Find where the given text appears and provide that cell's center as (x, y) coordinate. 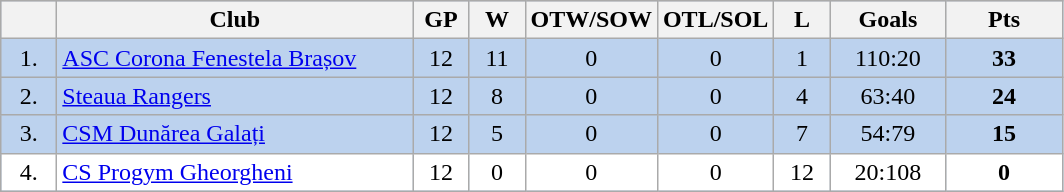
8 (497, 96)
5 (497, 134)
54:79 (888, 134)
1. (29, 58)
63:40 (888, 96)
4 (802, 96)
GP (441, 20)
11 (497, 58)
3. (29, 134)
CSM Dunărea Galați (235, 134)
Club (235, 20)
20:108 (888, 172)
Goals (888, 20)
15 (1004, 134)
4. (29, 172)
24 (1004, 96)
OTW/SOW (591, 20)
7 (802, 134)
110:20 (888, 58)
2. (29, 96)
ASC Corona Fenestela Brașov (235, 58)
Steaua Rangers (235, 96)
Pts (1004, 20)
33 (1004, 58)
OTL/SOL (715, 20)
1 (802, 58)
L (802, 20)
CS Progym Gheorgheni (235, 172)
W (497, 20)
